Determine the (X, Y) coordinate at the center of the cell enclosing the given text.  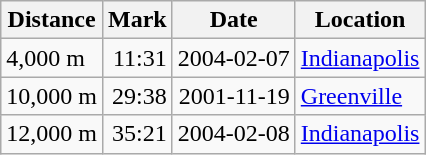
Location (360, 20)
Distance (52, 20)
35:21 (137, 134)
10,000 m (52, 96)
Greenville (360, 96)
Mark (137, 20)
2004-02-07 (234, 58)
4,000 m (52, 58)
29:38 (137, 96)
Date (234, 20)
12,000 m (52, 134)
11:31 (137, 58)
2001-11-19 (234, 96)
2004-02-08 (234, 134)
